Locate the cell with the specified text and output its [X, Y] center coordinate. 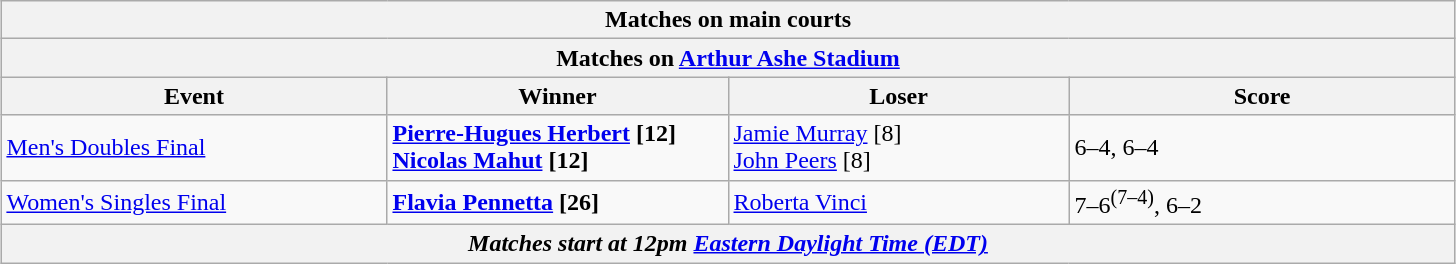
Matches on main courts [728, 20]
Matches on Arthur Ashe Stadium [728, 58]
Jamie Murray [8] John Peers [8] [898, 148]
6–4, 6–4 [1262, 148]
Men's Doubles Final [194, 148]
Event [194, 96]
Score [1262, 96]
Matches start at 12pm Eastern Daylight Time (EDT) [728, 244]
Loser [898, 96]
Flavia Pennetta [26] [558, 202]
7–6(7–4), 6–2 [1262, 202]
Winner [558, 96]
Roberta Vinci [898, 202]
Pierre-Hugues Herbert [12] Nicolas Mahut [12] [558, 148]
Women's Singles Final [194, 202]
